Find where the given text appears and provide that cell's center as [x, y] coordinate. 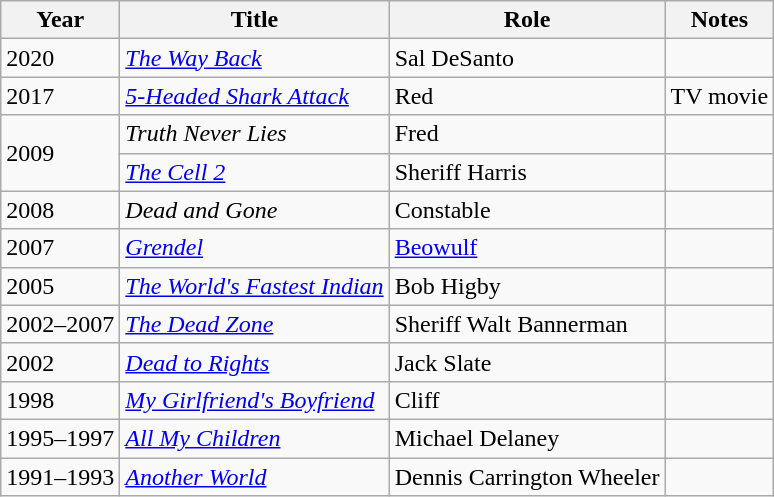
TV movie [720, 96]
Fred [527, 134]
The Cell 2 [254, 172]
Michael Delaney [527, 438]
Red [527, 96]
2020 [60, 58]
Sheriff Walt Bannerman [527, 324]
2005 [60, 286]
The Dead Zone [254, 324]
Another World [254, 477]
Year [60, 20]
Notes [720, 20]
2002–2007 [60, 324]
Truth Never Lies [254, 134]
1991–1993 [60, 477]
Dead to Rights [254, 362]
Role [527, 20]
Jack Slate [527, 362]
Sheriff Harris [527, 172]
5-Headed Shark Attack [254, 96]
Dead and Gone [254, 210]
My Girlfriend's Boyfriend [254, 400]
Grendel [254, 248]
Constable [527, 210]
Title [254, 20]
Cliff [527, 400]
Bob Higby [527, 286]
2007 [60, 248]
The Way Back [254, 58]
Beowulf [527, 248]
Dennis Carrington Wheeler [527, 477]
2017 [60, 96]
2002 [60, 362]
The World's Fastest Indian [254, 286]
Sal DeSanto [527, 58]
All My Children [254, 438]
2009 [60, 153]
1998 [60, 400]
1995–1997 [60, 438]
2008 [60, 210]
